Capture the cell that displays the provided text and extract its (x, y) central coordinate. 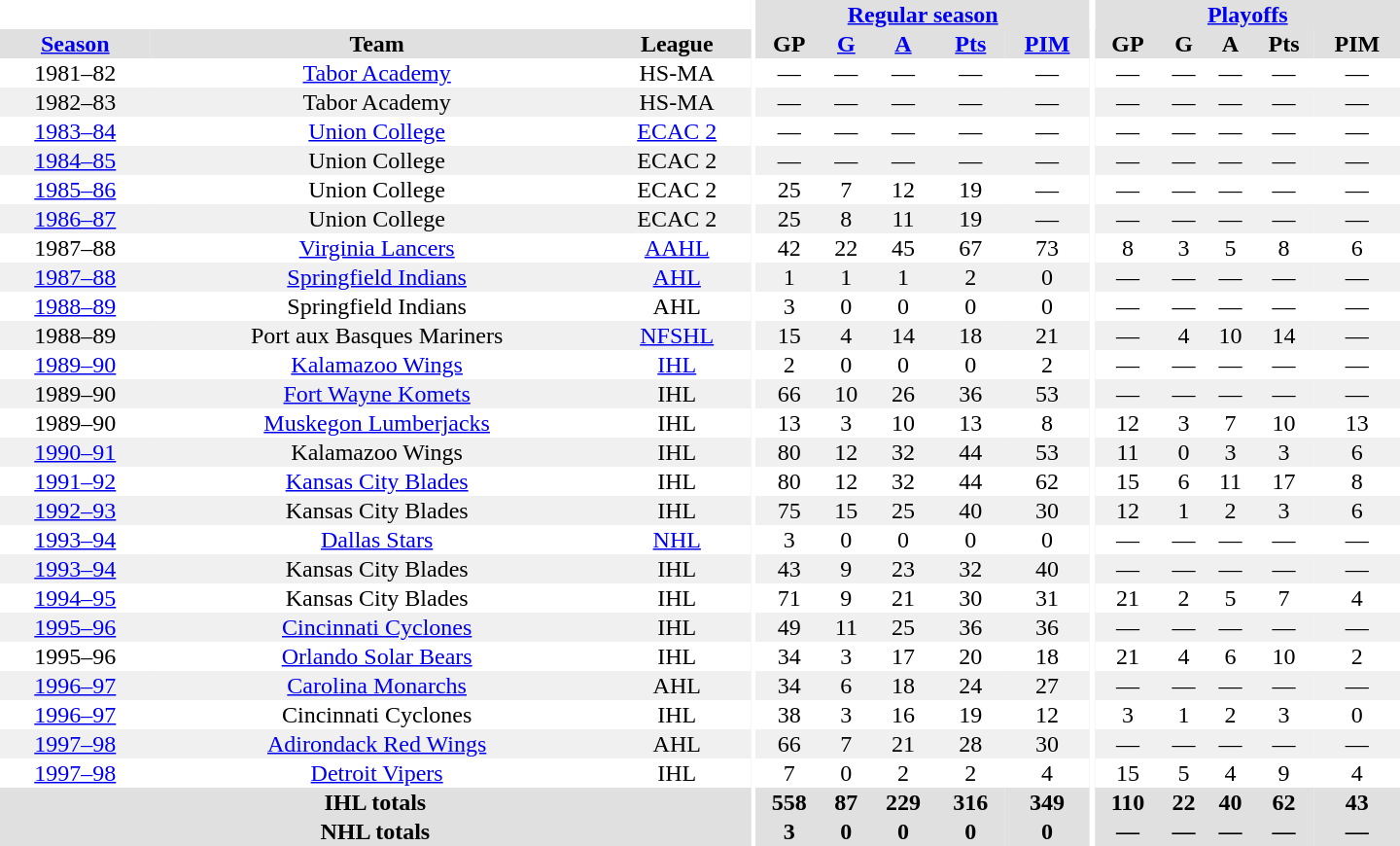
316 (970, 802)
23 (902, 569)
26 (902, 394)
49 (789, 627)
20 (970, 656)
Orlando Solar Bears (377, 656)
45 (902, 248)
87 (846, 802)
229 (902, 802)
IHL totals (375, 802)
1994–95 (76, 598)
Adirondack Red Wings (377, 744)
27 (1047, 686)
Playoffs (1248, 15)
Carolina Monarchs (377, 686)
1981–82 (76, 73)
1983–84 (76, 131)
Detroit Vipers (377, 773)
67 (970, 248)
Dallas Stars (377, 540)
16 (902, 715)
38 (789, 715)
73 (1047, 248)
Port aux Basques Mariners (377, 335)
110 (1128, 802)
1991–92 (76, 481)
24 (970, 686)
AAHL (677, 248)
349 (1047, 802)
Virginia Lancers (377, 248)
1992–93 (76, 511)
Fort Wayne Komets (377, 394)
71 (789, 598)
NHL (677, 540)
Regular season (923, 15)
Muskegon Lumberjacks (377, 423)
1990–91 (76, 452)
League (677, 44)
28 (970, 744)
1982–83 (76, 102)
75 (789, 511)
NHL totals (375, 831)
558 (789, 802)
1984–85 (76, 160)
31 (1047, 598)
Season (76, 44)
1986–87 (76, 219)
NFSHL (677, 335)
Team (377, 44)
42 (789, 248)
1985–86 (76, 190)
